Detect which cell encompasses the target text, then output its [x, y] center coordinate. 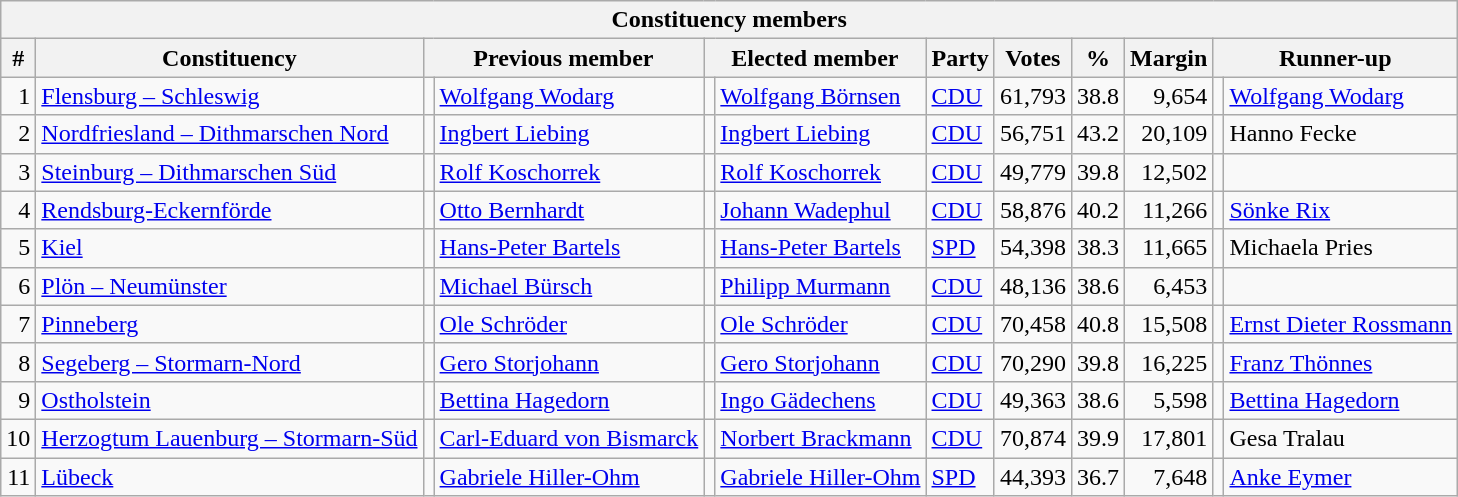
11,665 [1168, 248]
6,453 [1168, 286]
70,458 [1032, 324]
Johann Wadephul [820, 210]
Carl-Eduard von Bismarck [569, 438]
Ostholstein [230, 400]
Party [960, 58]
Pinneberg [230, 324]
Flensburg – Schleswig [230, 96]
Constituency [230, 58]
Herzogtum Lauenburg – Stormarn-Süd [230, 438]
Hanno Fecke [1341, 134]
16,225 [1168, 362]
Gesa Tralau [1341, 438]
Constituency members [730, 20]
10 [18, 438]
Elected member [815, 58]
54,398 [1032, 248]
36.7 [1098, 477]
12,502 [1168, 172]
20,109 [1168, 134]
49,363 [1032, 400]
% [1098, 58]
5 [18, 248]
Franz Thönnes [1341, 362]
Ingo Gädechens [820, 400]
7 [18, 324]
5,598 [1168, 400]
Rendsburg-Eckernförde [230, 210]
44,393 [1032, 477]
Wolfgang Börnsen [820, 96]
Michael Bürsch [569, 286]
40.8 [1098, 324]
70,874 [1032, 438]
Margin [1168, 58]
9 [18, 400]
Ernst Dieter Rossmann [1341, 324]
# [18, 58]
Plön – Neumünster [230, 286]
2 [18, 134]
Runner-up [1336, 58]
17,801 [1168, 438]
39.9 [1098, 438]
Steinburg – Dithmarschen Süd [230, 172]
Nordfriesland – Dithmarschen Nord [230, 134]
70,290 [1032, 362]
Segeberg – Stormarn-Nord [230, 362]
Michaela Pries [1341, 248]
Philipp Murmann [820, 286]
Anke Eymer [1341, 477]
6 [18, 286]
48,136 [1032, 286]
Norbert Brackmann [820, 438]
40.2 [1098, 210]
8 [18, 362]
Sönke Rix [1341, 210]
Kiel [230, 248]
Votes [1032, 58]
58,876 [1032, 210]
11,266 [1168, 210]
38.8 [1098, 96]
Lübeck [230, 477]
9,654 [1168, 96]
Previous member [564, 58]
1 [18, 96]
56,751 [1032, 134]
7,648 [1168, 477]
3 [18, 172]
43.2 [1098, 134]
15,508 [1168, 324]
Otto Bernhardt [569, 210]
38.3 [1098, 248]
49,779 [1032, 172]
61,793 [1032, 96]
11 [18, 477]
4 [18, 210]
